Output the (X, Y) coordinate of the center of the cell containing the given text.  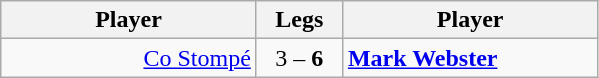
3 – 6 (299, 58)
Mark Webster (470, 58)
Legs (299, 20)
Co Stompé (129, 58)
